Capture the cell that displays the provided text and extract its [x, y] central coordinate. 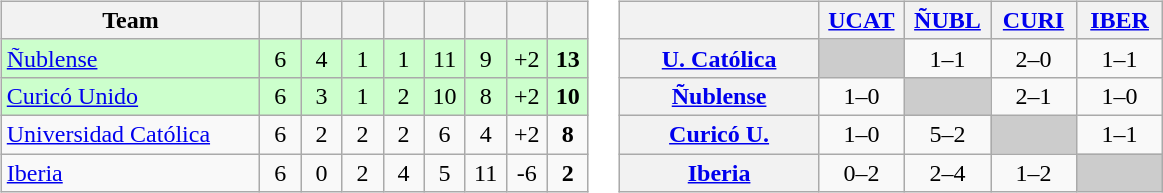
3 [322, 96]
0 [322, 173]
U. Católica [720, 58]
13 [568, 58]
UCAT [861, 20]
-6 [526, 173]
2–1 [1033, 96]
IBER [1120, 20]
2–0 [1033, 58]
CURI [1033, 20]
5–2 [947, 134]
5 [444, 173]
1–2 [1033, 173]
Curicó U. [720, 134]
9 [486, 58]
ÑUBL [947, 20]
Team [130, 20]
Universidad Católica [130, 134]
2–4 [947, 173]
Curicó Unido [130, 96]
0–2 [861, 173]
